Output the [X, Y] coordinate of the center of the cell containing the given text.  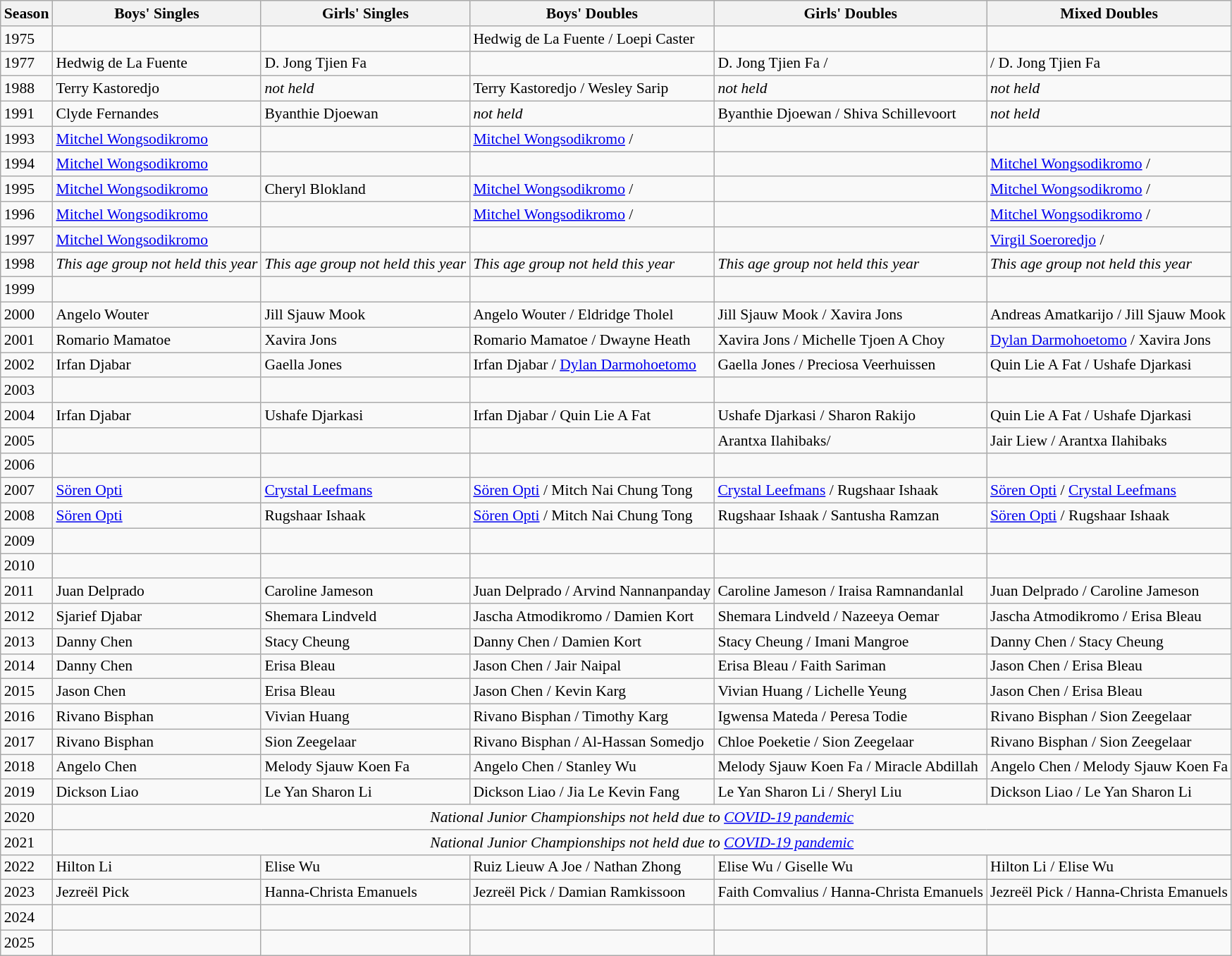
Shemara Lindveld / Nazeeya Oemar [850, 616]
D. Jong Tjien Fa [365, 63]
Andreas Amatkarijo / Jill Sjauw Mook [1109, 315]
1993 [27, 139]
2018 [27, 767]
Sion Zeegelaar [365, 742]
Danny Chen / Damien Kort [592, 642]
Shemara Lindveld [365, 616]
Angelo Chen / Melody Sjauw Koen Fa [1109, 767]
2012 [27, 616]
1975 [27, 39]
Elise Wu / Giselle Wu [850, 867]
Jascha Atmodikromo / Erisa Bleau [1109, 616]
Igwensa Mateda / Peresa Todie [850, 717]
Xavira Jons / Michelle Tjoen A Choy [850, 340]
Jason Chen / Kevin Karg [592, 692]
Dickson Liao / Le Yan Sharon Li [1109, 792]
Rivano Bisphan / Timothy Karg [592, 717]
1996 [27, 214]
Hedwig de La Fuente [156, 63]
Ushafe Djarkasi [365, 415]
Girls' Singles [365, 13]
Sören Opti / Rugshaar Ishaak [1109, 516]
Caroline Jameson [365, 592]
Danny Chen / Stacy Cheung [1109, 642]
2008 [27, 516]
Angelo Wouter / Eldridge Tholel [592, 315]
Chloe Poeketie / Sion Zeegelaar [850, 742]
Stacy Cheung [365, 642]
Faith Comvalius / Hanna-Christa Emanuels [850, 893]
1977 [27, 63]
Jezreёl Pick / Damian Ramkissoon [592, 893]
Ruiz Lieuw A Joe / Nathan Zhong [592, 867]
2010 [27, 566]
Boys' Singles [156, 13]
Melody Sjauw Koen Fa / Miracle Abdillah [850, 767]
2019 [27, 792]
2016 [27, 717]
Ushafe Djarkasi / Sharon Rakijo [850, 415]
2011 [27, 592]
Hanna-Christa Emanuels [365, 893]
2014 [27, 666]
Mixed Doubles [1109, 13]
Juan Delprado [156, 592]
Crystal Leefmans / Rugshaar Ishaak [850, 491]
1997 [27, 240]
Rugshaar Ishaak [365, 516]
Sören Opti / Crystal Leefmans [1109, 491]
Irfan Djabar / Quin Lie A Fat [592, 415]
Hilton Li / Elise Wu [1109, 867]
Le Yan Sharon Li [365, 792]
Rugshaar Ishaak / Santusha Ramzan [850, 516]
1998 [27, 264]
2009 [27, 541]
Jezreёl Pick / Hanna-Christa Emanuels [1109, 893]
2003 [27, 391]
1994 [27, 164]
Byanthie Djoewan [365, 114]
2001 [27, 340]
Jason Chen [156, 692]
Dylan Darmohoetomo / Xavira Jons [1109, 340]
Gaella Jones [365, 365]
Vivian Huang / Lichelle Yeung [850, 692]
Juan Delprado / Arvind Nannanpanday [592, 592]
Clyde Fernandes [156, 114]
Melody Sjauw Koen Fa [365, 767]
Jill Sjauw Mook [365, 315]
Angelo Wouter [156, 315]
Gaella Jones / Preciosa Veerhuissen [850, 365]
2023 [27, 893]
Jason Chen / Jair Naipal [592, 666]
2020 [27, 817]
2006 [27, 465]
Romario Mamatoe / Dwayne Heath [592, 340]
Le Yan Sharon Li / Sheryl Liu [850, 792]
Dickson Liao [156, 792]
Angelo Chen / Stanley Wu [592, 767]
1988 [27, 89]
Virgil Soeroredjo / [1109, 240]
2024 [27, 918]
Irfan Djabar / Dylan Darmohoetomo [592, 365]
Terry Kastoredjo / Wesley Sarip [592, 89]
Elise Wu [365, 867]
Juan Delprado / Caroline Jameson [1109, 592]
D. Jong Tjien Fa / [850, 63]
2025 [27, 943]
2022 [27, 867]
1991 [27, 114]
2005 [27, 441]
Girls' Doubles [850, 13]
Jezreёl Pick [156, 893]
2004 [27, 415]
Hedwig de La Fuente / Loepi Caster [592, 39]
Rivano Bisphan / Al-Hassan Somedjo [592, 742]
Crystal Leefmans [365, 491]
2013 [27, 642]
Angelo Chen [156, 767]
1999 [27, 290]
Season [27, 13]
Jill Sjauw Mook / Xavira Jons [850, 315]
2000 [27, 315]
2015 [27, 692]
Hilton Li [156, 867]
Sjarief Djabar [156, 616]
Erisa Bleau / Faith Sariman [850, 666]
Caroline Jameson / Iraisa Ramnandanlal [850, 592]
2017 [27, 742]
Arantxa Ilahibaks/ [850, 441]
Terry Kastoredjo [156, 89]
Boys' Doubles [592, 13]
Jascha Atmodikromo / Damien Kort [592, 616]
/ D. Jong Tjien Fa [1109, 63]
Xavira Jons [365, 340]
Jair Liew / Arantxa Ilahibaks [1109, 441]
Vivian Huang [365, 717]
Byanthie Djoewan / Shiva Schillevoort [850, 114]
Romario Mamatoe [156, 340]
Dickson Liao / Jia Le Kevin Fang [592, 792]
1995 [27, 190]
2007 [27, 491]
2021 [27, 842]
Stacy Cheung / Imani Mangroe [850, 642]
Cheryl Blokland [365, 190]
2002 [27, 365]
